Output the (x, y) coordinate of the center of the cell containing the given text.  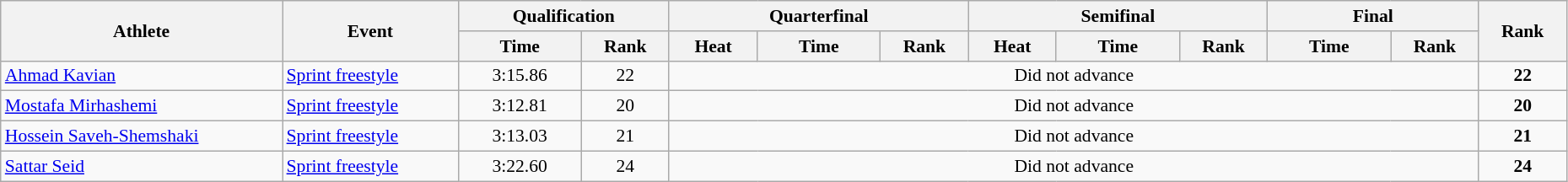
3:22.60 (520, 166)
3:15.86 (520, 76)
Qualification (563, 16)
Quarterfinal (818, 16)
3:12.81 (520, 106)
Athlete (142, 30)
Event (371, 30)
Hossein Saveh-Shemshaki (142, 136)
Final (1373, 16)
Mostafa Mirhashemi (142, 106)
3:13.03 (520, 136)
Semifinal (1118, 16)
Sattar Seid (142, 166)
Ahmad Kavian (142, 76)
